Scan for the cell matching the given text and deliver its [X, Y] coordinate at center. 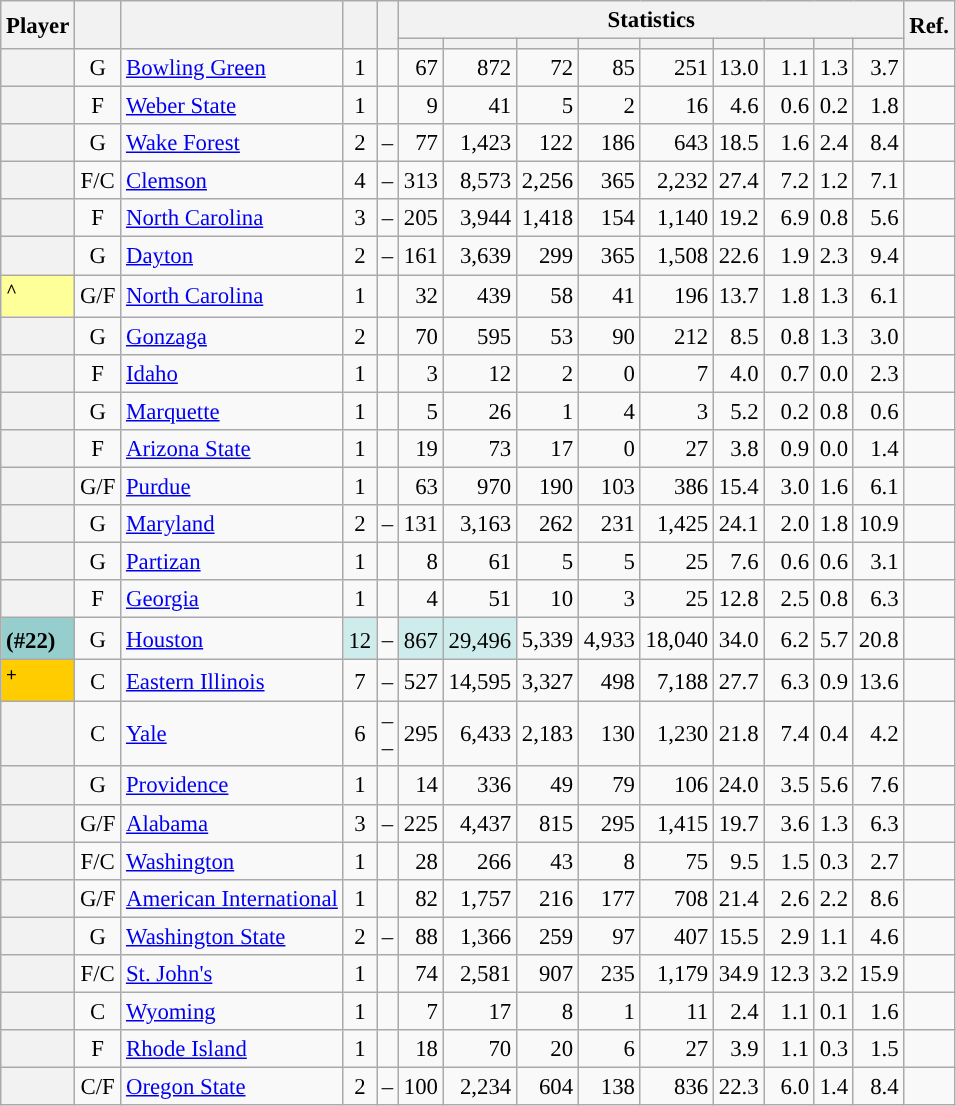
77 [422, 143]
3.5 [789, 786]
8.5 [738, 336]
Washington [232, 861]
3.2 [834, 974]
0.4 [834, 734]
3.1 [878, 561]
3,639 [480, 256]
1.2 [834, 181]
61 [480, 561]
907 [548, 974]
Houston [232, 639]
15.4 [738, 486]
872 [480, 68]
Gonzaga [232, 336]
216 [548, 898]
Wyoming [232, 1011]
251 [676, 68]
836 [676, 1086]
Maryland [232, 524]
74 [422, 974]
–– [388, 734]
15.5 [738, 936]
22.3 [738, 1086]
299 [548, 256]
4.0 [738, 373]
3.8 [738, 449]
336 [480, 786]
58 [548, 296]
Providence [232, 786]
3,944 [480, 219]
3,163 [480, 524]
43 [548, 861]
1,230 [676, 734]
67 [422, 68]
22.6 [738, 256]
^ [38, 296]
+ [38, 681]
32 [422, 296]
20 [548, 1049]
1,423 [480, 143]
Partizan [232, 561]
97 [609, 936]
2.6 [789, 898]
498 [609, 681]
88 [422, 936]
20.8 [878, 639]
12.8 [738, 599]
3,327 [548, 681]
103 [609, 486]
439 [480, 296]
1,425 [676, 524]
595 [480, 336]
1,366 [480, 936]
75 [676, 861]
Player [38, 25]
5.2 [738, 411]
3.6 [789, 823]
Dayton [232, 256]
259 [548, 936]
3.7 [878, 68]
815 [548, 823]
407 [676, 936]
2,581 [480, 974]
3.9 [738, 1049]
9 [422, 106]
177 [609, 898]
386 [676, 486]
6,433 [480, 734]
11 [676, 1011]
867 [422, 639]
1,140 [676, 219]
1,757 [480, 898]
C/F [98, 1086]
7.4 [789, 734]
90 [609, 336]
2.5 [789, 599]
15.9 [878, 974]
4.2 [878, 734]
85 [609, 68]
Eastern Illinois [232, 681]
Weber State [232, 106]
Yale [232, 734]
28 [422, 861]
Wake Forest [232, 143]
2.0 [789, 524]
American International [232, 898]
53 [548, 336]
79 [609, 786]
Washington State [232, 936]
13.7 [738, 296]
14 [422, 786]
27.7 [738, 681]
6.0 [789, 1086]
131 [422, 524]
14,595 [480, 681]
Purdue [232, 486]
51 [480, 599]
13.0 [738, 68]
10.9 [878, 524]
Rhode Island [232, 1049]
Alabama [232, 823]
24.0 [738, 786]
266 [480, 861]
4,933 [609, 639]
12.3 [789, 974]
604 [548, 1086]
18.5 [738, 143]
161 [422, 256]
5,339 [548, 639]
Arizona State [232, 449]
0.1 [834, 1011]
708 [676, 898]
Clemson [232, 181]
Marquette [232, 411]
Statistics [652, 20]
8,573 [480, 181]
6.9 [789, 219]
73 [480, 449]
106 [676, 786]
231 [609, 524]
235 [609, 974]
8.6 [878, 898]
(#22) [38, 639]
1,415 [676, 823]
190 [548, 486]
205 [422, 219]
212 [676, 336]
154 [609, 219]
970 [480, 486]
9.5 [738, 861]
16 [676, 106]
Oregon State [232, 1086]
63 [422, 486]
19 [422, 449]
21.8 [738, 734]
5.7 [834, 639]
19.7 [738, 823]
Georgia [232, 599]
1,418 [548, 219]
49 [548, 786]
100 [422, 1086]
2,256 [548, 181]
72 [548, 68]
4,437 [480, 823]
1,179 [676, 974]
21.4 [738, 898]
2,232 [676, 181]
1,508 [676, 256]
82 [422, 898]
27.4 [738, 181]
10 [548, 599]
2.7 [878, 861]
18,040 [676, 639]
Ref. [929, 25]
18 [422, 1049]
7.2 [789, 181]
2.9 [789, 936]
9.4 [878, 256]
527 [422, 681]
262 [548, 524]
138 [609, 1086]
313 [422, 181]
Idaho [232, 373]
186 [609, 143]
122 [548, 143]
26 [480, 411]
130 [609, 734]
2.2 [834, 898]
34.0 [738, 639]
7.1 [878, 181]
13.6 [878, 681]
1.9 [789, 256]
2,234 [480, 1086]
2,183 [548, 734]
0.7 [789, 373]
24.1 [738, 524]
29,496 [480, 639]
Bowling Green [232, 68]
196 [676, 296]
643 [676, 143]
225 [422, 823]
6.2 [789, 639]
19.2 [738, 219]
7,188 [676, 681]
34.9 [738, 974]
St. John's [232, 974]
